From the cell containing the given text, extract its center point as [x, y] coordinate. 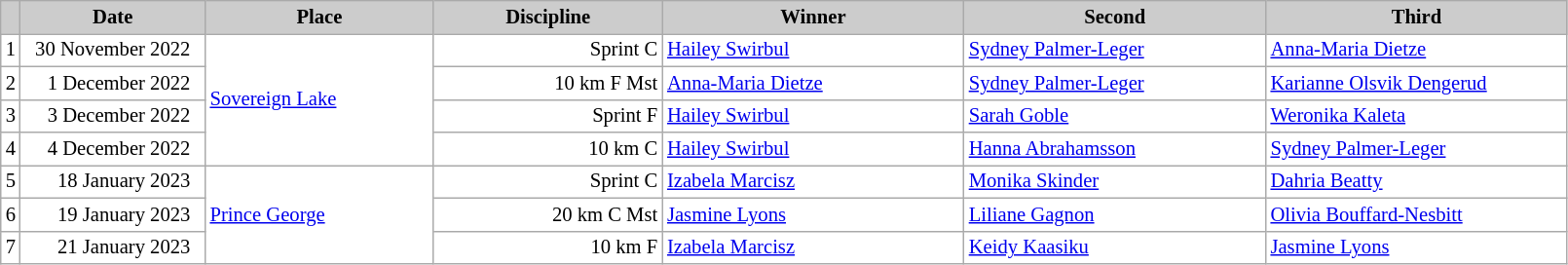
Dahria Beatty [1417, 181]
Olivia Bouffard-Nesbitt [1417, 214]
1 [11, 50]
2 [11, 83]
30 November 2022 [113, 50]
Third [1417, 17]
Keidy Kaasiku [1115, 247]
Second [1115, 17]
20 km C Mst [547, 214]
10 km C [547, 149]
7 [11, 247]
Weronika Kaleta [1417, 116]
Prince George [319, 214]
4 [11, 149]
10 km F [547, 247]
4 December 2022 [113, 149]
3 [11, 116]
21 January 2023 [113, 247]
19 January 2023 [113, 214]
10 km F Mst [547, 83]
6 [11, 214]
Place [319, 17]
Liliane Gagnon [1115, 214]
Monika Skinder [1115, 181]
Winner [813, 17]
1 December 2022 [113, 83]
Sprint F [547, 116]
18 January 2023 [113, 181]
Sovereign Lake [319, 99]
Discipline [547, 17]
3 December 2022 [113, 116]
Date [113, 17]
Karianne Olsvik Dengerud [1417, 83]
Hanna Abrahamsson [1115, 149]
Sarah Goble [1115, 116]
5 [11, 181]
